Return the (X, Y) coordinate for the center point of the cell that contains the specified text.  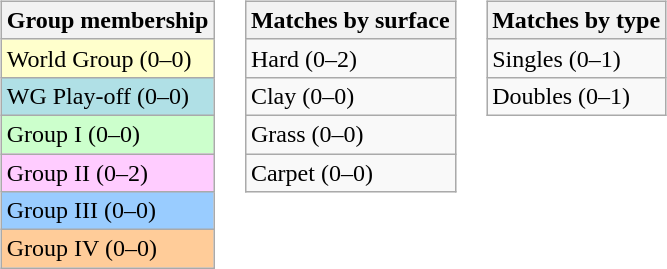
World Group (0–0) (108, 58)
Group I (0–0) (108, 134)
Group IV (0–0) (108, 249)
Singles (0–1) (576, 58)
Carpet (0–0) (350, 173)
Doubles (0–1) (576, 96)
WG Play-off (0–0) (108, 96)
Grass (0–0) (350, 134)
Hard (0–2) (350, 58)
Group II (0–2) (108, 173)
Matches by type (576, 20)
Group membership (108, 20)
Group III (0–0) (108, 211)
Clay (0–0) (350, 96)
Matches by surface (350, 20)
